Detect which cell encompasses the target text, then output its [X, Y] center coordinate. 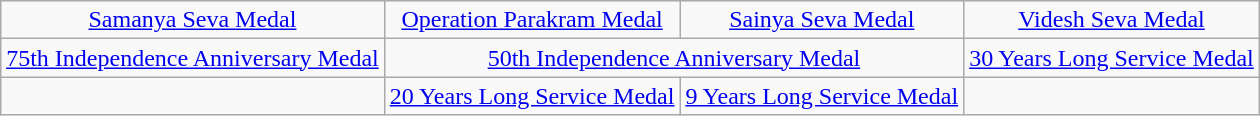
30 Years Long Service Medal [1112, 58]
Samanya Seva Medal [193, 20]
Sainya Seva Medal [822, 20]
50th Independence Anniversary Medal [674, 58]
Operation Parakram Medal [532, 20]
75th Independence Anniversary Medal [193, 58]
20 Years Long Service Medal [532, 96]
9 Years Long Service Medal [822, 96]
Videsh Seva Medal [1112, 20]
